From the cell containing the given text, extract its center point as (X, Y) coordinate. 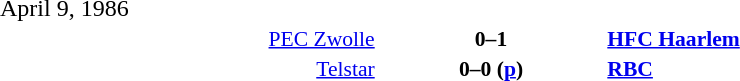
0–1 (492, 38)
